Output the (x, y) coordinate of the center of the cell containing the given text.  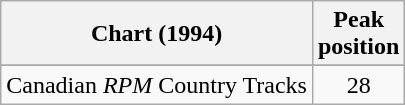
Chart (1994) (157, 34)
28 (358, 85)
Peakposition (358, 34)
Canadian RPM Country Tracks (157, 85)
